Extract the (x, y) coordinate from the center of the cell holding the provided text.  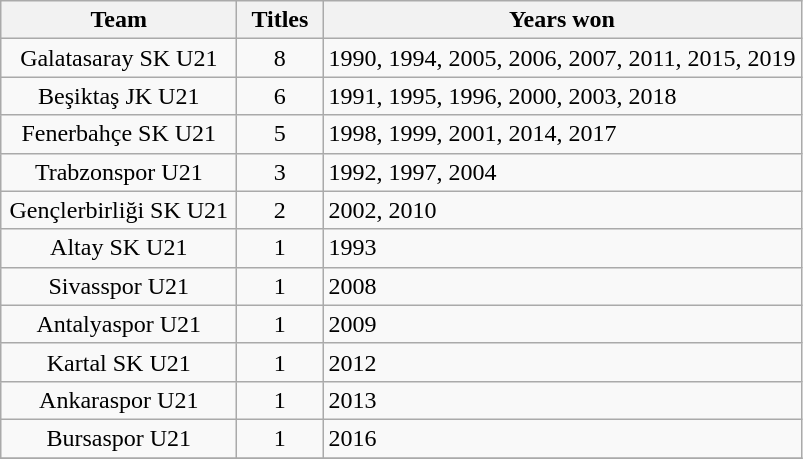
1991, 1995, 1996, 2000, 2003, 2018 (562, 96)
6 (280, 96)
Titles (280, 20)
Trabzonspor U21 (119, 172)
2012 (562, 362)
1998, 1999, 2001, 2014, 2017 (562, 134)
Galatasaray SK U21 (119, 58)
2002, 2010 (562, 210)
2009 (562, 324)
2008 (562, 286)
1992, 1997, 2004 (562, 172)
1993 (562, 248)
2013 (562, 400)
8 (280, 58)
Antalyaspor U21 (119, 324)
Altay SK U21 (119, 248)
Bursaspor U21 (119, 438)
Team (119, 20)
Fenerbahçe SK U21 (119, 134)
Ankaraspor U21 (119, 400)
Gençlerbirliği SK U21 (119, 210)
2016 (562, 438)
Beşiktaş JK U21 (119, 96)
Years won (562, 20)
Kartal SK U21 (119, 362)
3 (280, 172)
1990, 1994, 2005, 2006, 2007, 2011, 2015, 2019 (562, 58)
Sivasspor U21 (119, 286)
5 (280, 134)
2 (280, 210)
